Find where the given text appears and provide that cell's center as (x, y) coordinate. 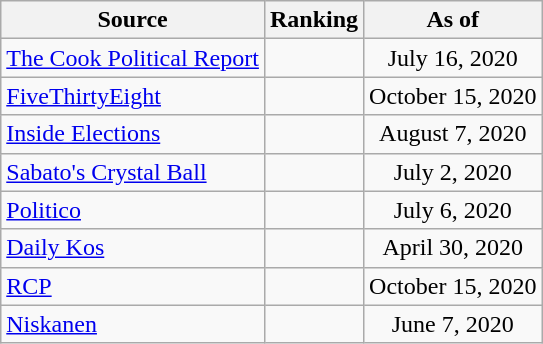
Politico (133, 210)
July 2, 2020 (453, 172)
The Cook Political Report (133, 58)
FiveThirtyEight (133, 96)
As of (453, 20)
August 7, 2020 (453, 134)
Ranking (314, 20)
Daily Kos (133, 248)
July 16, 2020 (453, 58)
June 7, 2020 (453, 324)
Niskanen (133, 324)
July 6, 2020 (453, 210)
Source (133, 20)
April 30, 2020 (453, 248)
RCP (133, 286)
Inside Elections (133, 134)
Sabato's Crystal Ball (133, 172)
